Find where the given text appears and provide that cell's center as (x, y) coordinate. 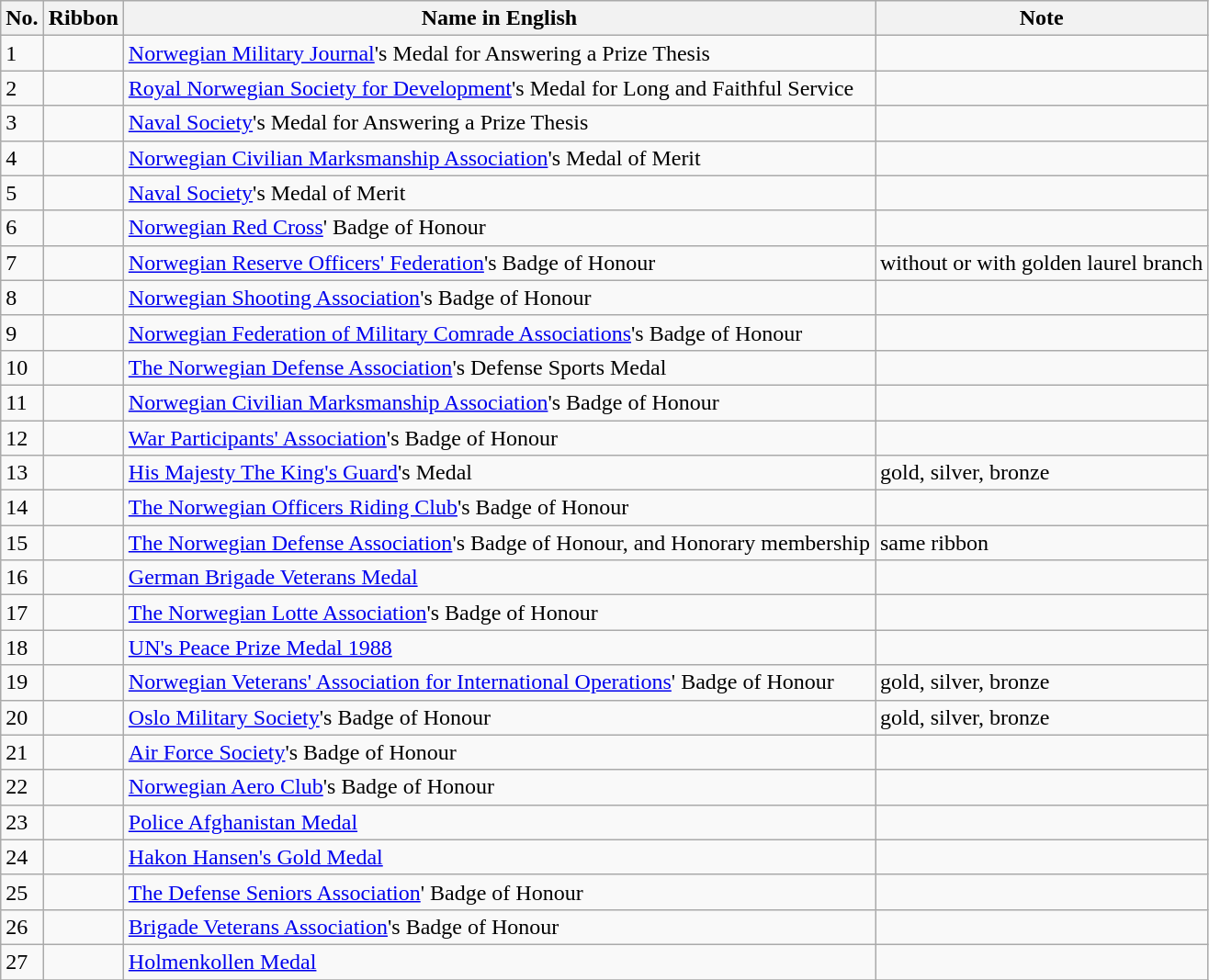
Norwegian Veterans' Association for International Operations' Badge of Honour (499, 682)
5 (22, 193)
7 (22, 263)
9 (22, 332)
UN's Peace Prize Medal 1988 (499, 648)
Oslo Military Society's Badge of Honour (499, 717)
11 (22, 402)
1 (22, 53)
23 (22, 822)
6 (22, 228)
without or with golden laurel branch (1041, 263)
Norwegian Civilian Marksmanship Association's Medal of Merit (499, 158)
18 (22, 648)
10 (22, 367)
Norwegian Federation of Military Comrade Associations's Badge of Honour (499, 332)
Norwegian Military Journal's Medal for Answering a Prize Thesis (499, 53)
No. (22, 18)
Hakon Hansen's Gold Medal (499, 857)
The Norwegian Officers Riding Club's Badge of Honour (499, 508)
12 (22, 438)
Air Force Society's Badge of Honour (499, 752)
26 (22, 927)
Note (1041, 18)
Police Afghanistan Medal (499, 822)
14 (22, 508)
German Brigade Veterans Medal (499, 578)
19 (22, 682)
His Majesty The King's Guard's Medal (499, 473)
Norwegian Aero Club's Badge of Honour (499, 787)
Royal Norwegian Society for Development's Medal for Long and Faithful Service (499, 88)
Norwegian Red Cross' Badge of Honour (499, 228)
Name in English (499, 18)
Naval Society's Medal for Answering a Prize Thesis (499, 123)
Norwegian Shooting Association's Badge of Honour (499, 298)
Ribbon (83, 18)
The Norwegian Defense Association's Defense Sports Medal (499, 367)
20 (22, 717)
4 (22, 158)
21 (22, 752)
2 (22, 88)
Norwegian Civilian Marksmanship Association's Badge of Honour (499, 402)
13 (22, 473)
17 (22, 613)
War Participants' Association's Badge of Honour (499, 438)
25 (22, 892)
Holmenkollen Medal (499, 962)
27 (22, 962)
22 (22, 787)
24 (22, 857)
Norwegian Reserve Officers' Federation's Badge of Honour (499, 263)
8 (22, 298)
Naval Society's Medal of Merit (499, 193)
16 (22, 578)
The Norwegian Defense Association's Badge of Honour, and Honorary membership (499, 543)
3 (22, 123)
The Norwegian Lotte Association's Badge of Honour (499, 613)
Brigade Veterans Association's Badge of Honour (499, 927)
same ribbon (1041, 543)
15 (22, 543)
The Defense Seniors Association' Badge of Honour (499, 892)
